Pinpoint the cell where the given text exists, returning its (X, Y) midpoint coordinate. 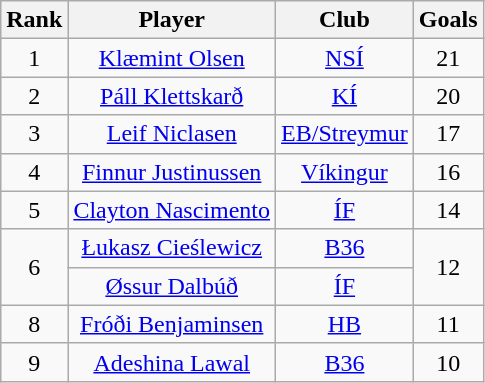
Club (345, 20)
Adeshina Lawal (172, 362)
Fróði Benjaminsen (172, 324)
EB/Streymur (345, 134)
6 (34, 267)
12 (448, 267)
KÍ (345, 96)
3 (34, 134)
NSÍ (345, 58)
Clayton Nascimento (172, 210)
Leif Niclasen (172, 134)
20 (448, 96)
Łukasz Cieślewicz (172, 248)
10 (448, 362)
Finnur Justinussen (172, 172)
4 (34, 172)
2 (34, 96)
11 (448, 324)
21 (448, 58)
Páll Klettskarð (172, 96)
8 (34, 324)
Øssur Dalbúð (172, 286)
16 (448, 172)
14 (448, 210)
9 (34, 362)
HB (345, 324)
1 (34, 58)
Víkingur (345, 172)
Rank (34, 20)
Klæmint Olsen (172, 58)
Player (172, 20)
Goals (448, 20)
17 (448, 134)
5 (34, 210)
